For the text-containing cell, return its midpoint in (x, y) coordinate format. 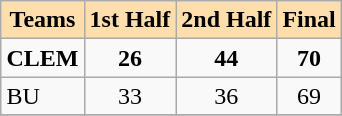
Teams (42, 20)
36 (226, 96)
69 (309, 96)
1st Half (130, 20)
33 (130, 96)
26 (130, 58)
BU (42, 96)
70 (309, 58)
Final (309, 20)
2nd Half (226, 20)
CLEM (42, 58)
44 (226, 58)
